Pinpoint the cell where the given text exists, returning its [X, Y] midpoint coordinate. 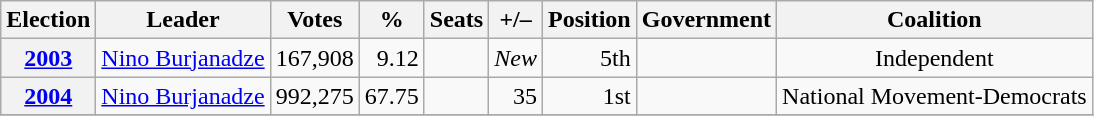
2003 [48, 58]
+/– [516, 20]
992,275 [314, 96]
Coalition [935, 20]
% [392, 20]
167,908 [314, 58]
New [516, 58]
Votes [314, 20]
2004 [48, 96]
9.12 [392, 58]
67.75 [392, 96]
Leader [183, 20]
National Movement-Democrats [935, 96]
Government [706, 20]
Independent [935, 58]
Election [48, 20]
5th [589, 58]
Seats [456, 20]
Position [589, 20]
1st [589, 96]
35 [516, 96]
